For the text-containing cell, return its midpoint in (x, y) coordinate format. 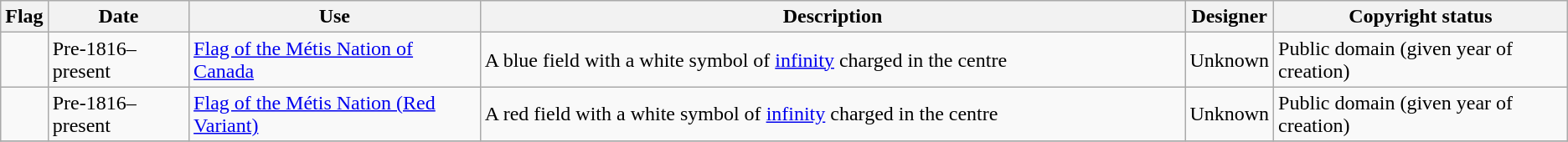
Date (118, 17)
Flag of the Métis Nation of Canada (335, 60)
A red field with a white symbol of infinity charged in the centre (833, 114)
Use (335, 17)
Flag of the Métis Nation (Red Variant) (335, 114)
Description (833, 17)
Designer (1230, 17)
Flag (24, 17)
A blue field with a white symbol of infinity charged in the centre (833, 60)
Copyright status (1421, 17)
